Output the (x, y) coordinate of the center of the cell containing the given text.  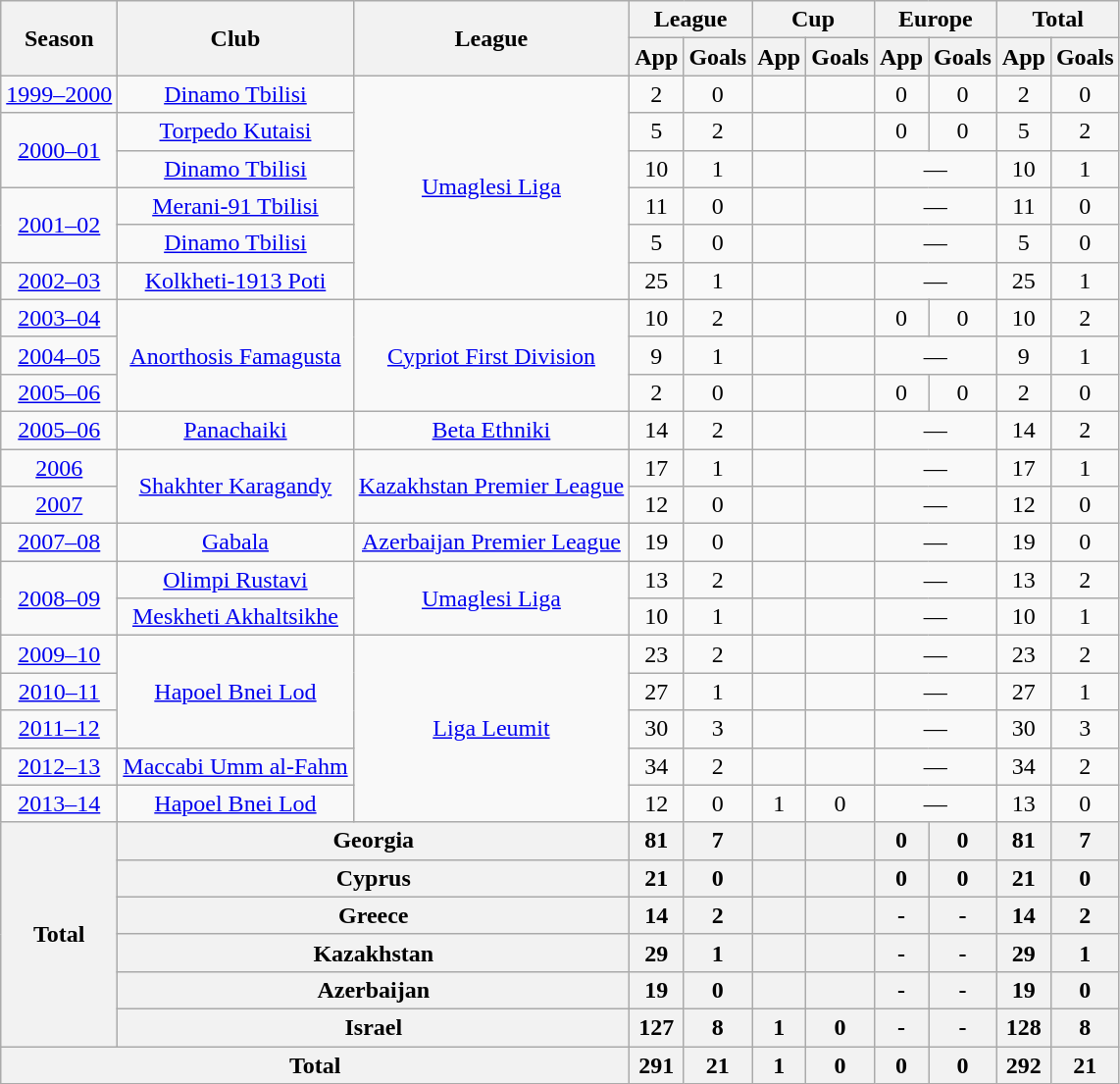
2000–01 (59, 150)
2012–13 (59, 766)
2009–10 (59, 654)
Cyprus (374, 878)
2010–11 (59, 692)
Liga Leumit (491, 729)
2002–03 (59, 281)
128 (1024, 1027)
Azerbaijan (374, 990)
Club (235, 38)
Europe (936, 20)
Merani-91 Tbilisi (235, 206)
Shakhter Karagandy (235, 487)
127 (657, 1027)
Season (59, 38)
291 (657, 1064)
Kazakhstan Premier League (491, 487)
2003–04 (59, 318)
Meskheti Akhaltsikhe (235, 617)
Anorthosis Famagusta (235, 355)
Maccabi Umm al-Fahm (235, 766)
2001–02 (59, 225)
2011–12 (59, 729)
Greece (374, 915)
Cup (814, 20)
Kolkheti-1913 Poti (235, 281)
2007 (59, 505)
Gabala (235, 542)
Beta Ethniki (491, 430)
Panachaiki (235, 430)
292 (1024, 1064)
Olimpi Rustavi (235, 580)
Torpedo Kutaisi (235, 131)
2006 (59, 468)
Azerbaijan Premier League (491, 542)
2007–08 (59, 542)
Cypriot First Division (491, 355)
Georgia (374, 841)
1999–2000 (59, 94)
2004–05 (59, 355)
Israel (374, 1027)
2008–09 (59, 598)
Kazakhstan (374, 953)
2013–14 (59, 803)
